Return the (X, Y) coordinate for the center point of the cell that contains the specified text.  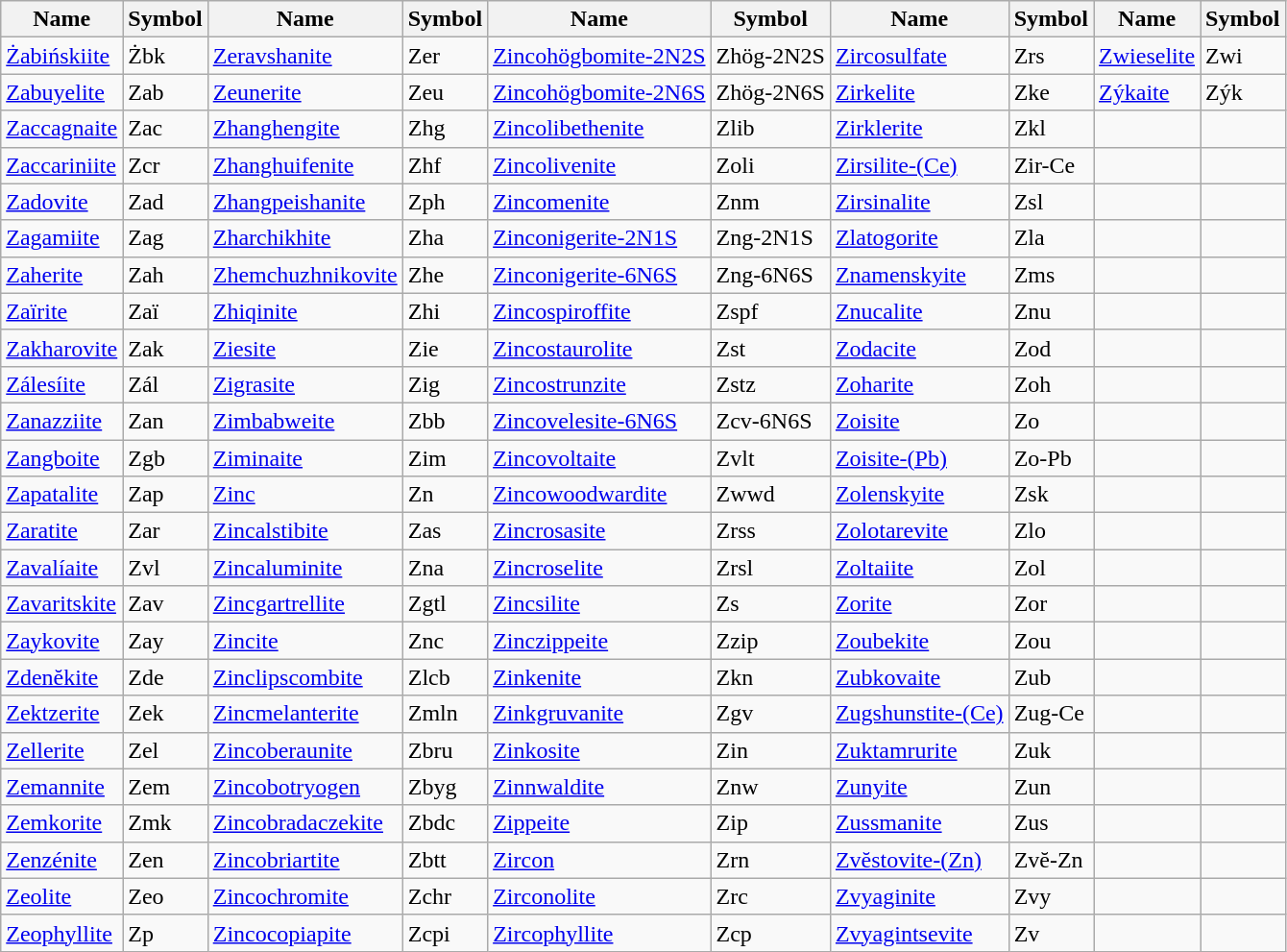
Zem (165, 787)
Zincmelanterite (305, 714)
Zbyg (445, 787)
Zspf (770, 311)
Zus (1051, 823)
Zincobradaczekite (305, 823)
Zp (165, 933)
Zim (445, 458)
Zmk (165, 823)
Zimbabweite (305, 421)
Zeophyllite (61, 933)
Zab (165, 92)
Zincostaurolite (599, 348)
Zodacite (919, 348)
Zvlt (770, 458)
Zvĕ-Zn (1051, 860)
Zip (770, 823)
Zinkgruvanite (599, 714)
Zýk (1243, 92)
Zo (1051, 421)
Zinc (305, 495)
Zas (445, 531)
Zektzerite (61, 714)
Zhög-2N2S (770, 56)
Zsl (1051, 202)
Zincochromite (305, 896)
Zwi (1243, 56)
Zbb (445, 421)
Zcr (165, 165)
Żabińskiite (61, 56)
Zn (445, 495)
Zoisite-(Pb) (919, 458)
Zugshunstite-(Ce) (919, 714)
Zavaritskite (61, 604)
Zenzénite (61, 860)
Zolenskyite (919, 495)
Zincovoltaite (599, 458)
Zhe (445, 275)
Zir-Ce (1051, 165)
Zlo (1051, 531)
Zincgartrellite (305, 604)
Zincospiroffite (599, 311)
Zellerite (61, 750)
Zna (445, 568)
Zirsinalite (919, 202)
Znucalite (919, 311)
Zadovite (61, 202)
Zircon (599, 860)
Zincoberaunite (305, 750)
Zzip (770, 641)
Zinkenite (599, 677)
Zug-Ce (1051, 714)
Zhg (445, 129)
Zel (165, 750)
Zin (770, 750)
Zstz (770, 384)
Zrsl (770, 568)
Zincobriartite (305, 860)
Zah (165, 275)
Zagamiite (61, 238)
Zrss (770, 531)
Zincsilite (599, 604)
Zsk (1051, 495)
Zirkelite (919, 92)
Zangboite (61, 458)
Zhemchuzhnikovite (305, 275)
Zál (165, 384)
Zincroselite (599, 568)
Zrs (1051, 56)
Zhiqinite (305, 311)
Zubkovaite (919, 677)
Zlib (770, 129)
Zen (165, 860)
Zincohögbomite-2N2S (599, 56)
Zwieselite (1147, 56)
Zrc (770, 896)
Zms (1051, 275)
Zakharovite (61, 348)
Zeo (165, 896)
Zkn (770, 677)
Zs (770, 604)
Zoltaiite (919, 568)
Zay (165, 641)
Zke (1051, 92)
Zýkaite (1147, 92)
Zmln (445, 714)
Zchr (445, 896)
Zhi (445, 311)
Zgv (770, 714)
Zde (165, 677)
Zoisite (919, 421)
Zunyite (919, 787)
Zor (1051, 604)
Zst (770, 348)
Zlcb (445, 677)
Zap (165, 495)
Zemkorite (61, 823)
Zol (1051, 568)
Zharchikhite (305, 238)
Zar (165, 531)
Zircophyllite (599, 933)
Zaykovite (61, 641)
Zincobotryogen (305, 787)
Zbdc (445, 823)
Zoli (770, 165)
Zcv-6N6S (770, 421)
Zuktamrurite (919, 750)
Zeunerite (305, 92)
Zincite (305, 641)
Zinczippeite (599, 641)
Zgtl (445, 604)
Zeu (445, 92)
Zigrasite (305, 384)
Ziminaite (305, 458)
Zaccagnaite (61, 129)
Zou (1051, 641)
Zvyaginite (919, 896)
Zirsilite-(Ce) (919, 165)
Zdenĕkite (61, 677)
Żbk (165, 56)
Zolotarevite (919, 531)
Zaccariniite (61, 165)
Zo-Pb (1051, 458)
Zaïrite (61, 311)
Zac (165, 129)
Zod (1051, 348)
Zvĕstovite-(Zn) (919, 860)
Zek (165, 714)
Zincolivenite (599, 165)
Zoh (1051, 384)
Zph (445, 202)
Zav (165, 604)
Zig (445, 384)
Zvl (165, 568)
Zla (1051, 238)
Zinconigerite-2N1S (599, 238)
Zanazziite (61, 421)
Zippeite (599, 823)
Zaherite (61, 275)
Zcp (770, 933)
Zinkosite (599, 750)
Zapatalite (61, 495)
Zhanghengite (305, 129)
Zlatogorite (919, 238)
Zinclipscombite (305, 677)
Zeolite (61, 896)
Zwwd (770, 495)
Zvyagintsevite (919, 933)
Zvy (1051, 896)
Zer (445, 56)
Zhangpeishanite (305, 202)
Zincovelesite-6N6S (599, 421)
Zhf (445, 165)
Zan (165, 421)
Zeravshanite (305, 56)
Zcpi (445, 933)
Zincolibethenite (599, 129)
Znc (445, 641)
Zincostrunzite (599, 384)
Znm (770, 202)
Zak (165, 348)
Zirconolite (599, 896)
Zub (1051, 677)
Zbtt (445, 860)
Zavalíaite (61, 568)
Zbru (445, 750)
Znu (1051, 311)
Znamenskyite (919, 275)
Zng-2N1S (770, 238)
Zincaluminite (305, 568)
Zincohögbomite-2N6S (599, 92)
Zag (165, 238)
Zie (445, 348)
Zincowoodwardite (599, 495)
Zoubekite (919, 641)
Zinconigerite-6N6S (599, 275)
Zaratite (61, 531)
Zuk (1051, 750)
Zincrosasite (599, 531)
Znw (770, 787)
Zircosulfate (919, 56)
Zabuyelite (61, 92)
Zincalstibite (305, 531)
Zng-6N6S (770, 275)
Zincomenite (599, 202)
Zkl (1051, 129)
Zincocopiapite (305, 933)
Zhög-2N6S (770, 92)
Zrn (770, 860)
Zv (1051, 933)
Zha (445, 238)
Zemannite (61, 787)
Zaï (165, 311)
Zorite (919, 604)
Zinnwaldite (599, 787)
Zirklerite (919, 129)
Zoharite (919, 384)
Zálesíite (61, 384)
Zgb (165, 458)
Ziesite (305, 348)
Zun (1051, 787)
Zhanghuifenite (305, 165)
Zad (165, 202)
Zussmanite (919, 823)
